Identify which cell holds the provided text, then report its [X, Y] central coordinate. 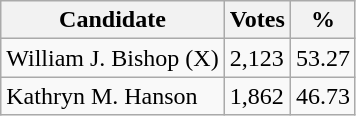
William J. Bishop (X) [112, 58]
Kathryn M. Hanson [112, 96]
53.27 [322, 58]
Votes [257, 20]
46.73 [322, 96]
2,123 [257, 58]
1,862 [257, 96]
Candidate [112, 20]
% [322, 20]
